Scan for the cell matching the given text and deliver its [X, Y] coordinate at center. 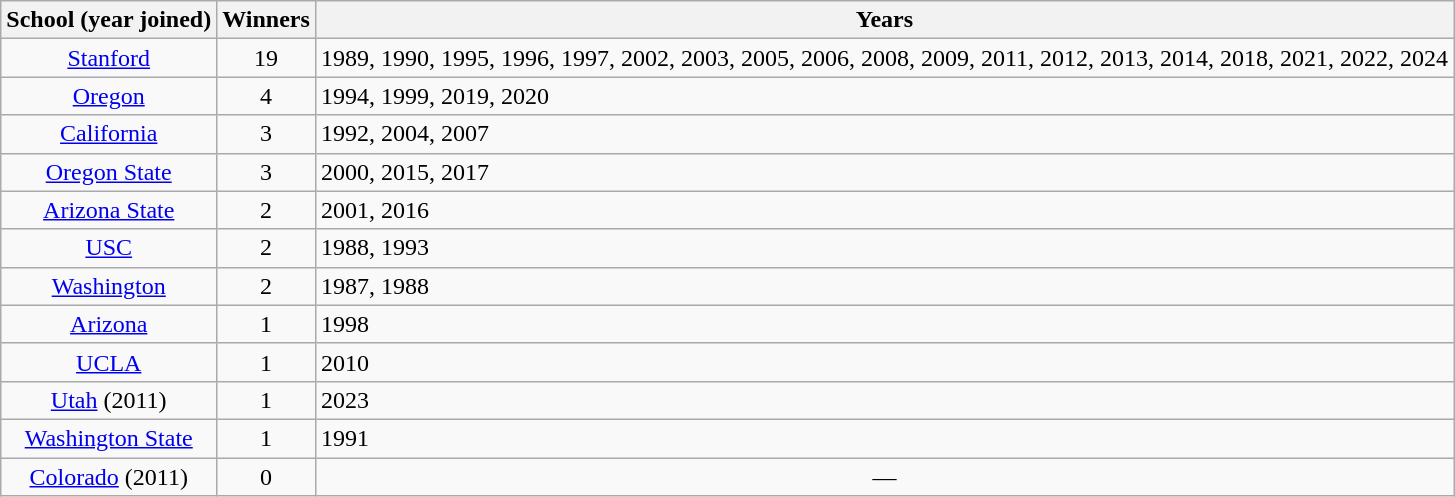
California [109, 134]
1988, 1993 [884, 248]
Colorado (2011) [109, 477]
2010 [884, 362]
— [884, 477]
2001, 2016 [884, 210]
1998 [884, 324]
4 [266, 96]
Arizona [109, 324]
Arizona State [109, 210]
1992, 2004, 2007 [884, 134]
Washington State [109, 438]
19 [266, 58]
1991 [884, 438]
Utah (2011) [109, 400]
School (year joined) [109, 20]
UCLA [109, 362]
1987, 1988 [884, 286]
USC [109, 248]
1994, 1999, 2019, 2020 [884, 96]
2000, 2015, 2017 [884, 172]
Winners [266, 20]
Oregon State [109, 172]
0 [266, 477]
Washington [109, 286]
Oregon [109, 96]
Stanford [109, 58]
2023 [884, 400]
Years [884, 20]
1989, 1990, 1995, 1996, 1997, 2002, 2003, 2005, 2006, 2008, 2009, 2011, 2012, 2013, 2014, 2018, 2021, 2022, 2024 [884, 58]
